Extract the (x, y) coordinate from the center of the cell holding the provided text.  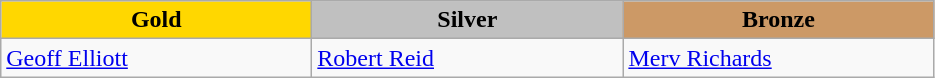
Silver (468, 20)
Robert Reid (468, 58)
Merv Richards (778, 58)
Geoff Elliott (156, 58)
Bronze (778, 20)
Gold (156, 20)
